Determine the (x, y) coordinate at the center of the cell enclosing the given text.  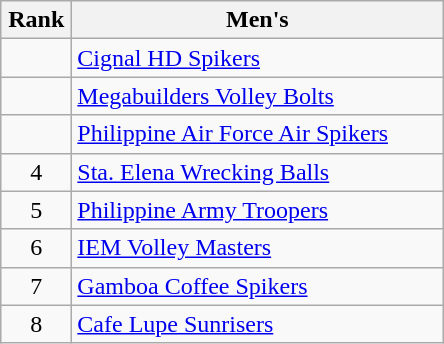
4 (36, 172)
5 (36, 210)
Cafe Lupe Sunrisers (258, 324)
7 (36, 286)
Rank (36, 20)
Sta. Elena Wrecking Balls (258, 172)
Gamboa Coffee Spikers (258, 286)
Men's (258, 20)
Philippine Air Force Air Spikers (258, 134)
Philippine Army Troopers (258, 210)
6 (36, 248)
IEM Volley Masters (258, 248)
Megabuilders Volley Bolts (258, 96)
8 (36, 324)
Cignal HD Spikers (258, 58)
